Return the [x, y] coordinate for the center point of the cell that contains the specified text.  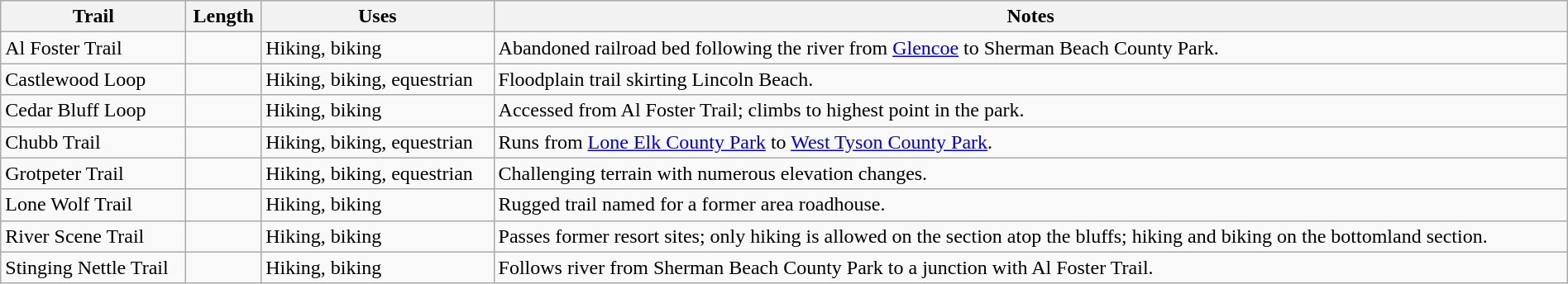
Challenging terrain with numerous elevation changes. [1030, 173]
Chubb Trail [93, 142]
Lone Wolf Trail [93, 205]
Uses [377, 17]
Follows river from Sherman Beach County Park to a junction with Al Foster Trail. [1030, 267]
Length [223, 17]
Notes [1030, 17]
Cedar Bluff Loop [93, 111]
Abandoned railroad bed following the river from Glencoe to Sherman Beach County Park. [1030, 48]
Floodplain trail skirting Lincoln Beach. [1030, 79]
Passes former resort sites; only hiking is allowed on the section atop the bluffs; hiking and biking on the bottomland section. [1030, 236]
Runs from Lone Elk County Park to West Tyson County Park. [1030, 142]
Al Foster Trail [93, 48]
Accessed from Al Foster Trail; climbs to highest point in the park. [1030, 111]
Castlewood Loop [93, 79]
Stinging Nettle Trail [93, 267]
Trail [93, 17]
Grotpeter Trail [93, 173]
Rugged trail named for a former area roadhouse. [1030, 205]
River Scene Trail [93, 236]
